Return (x, y) of the center of cell containing provided text 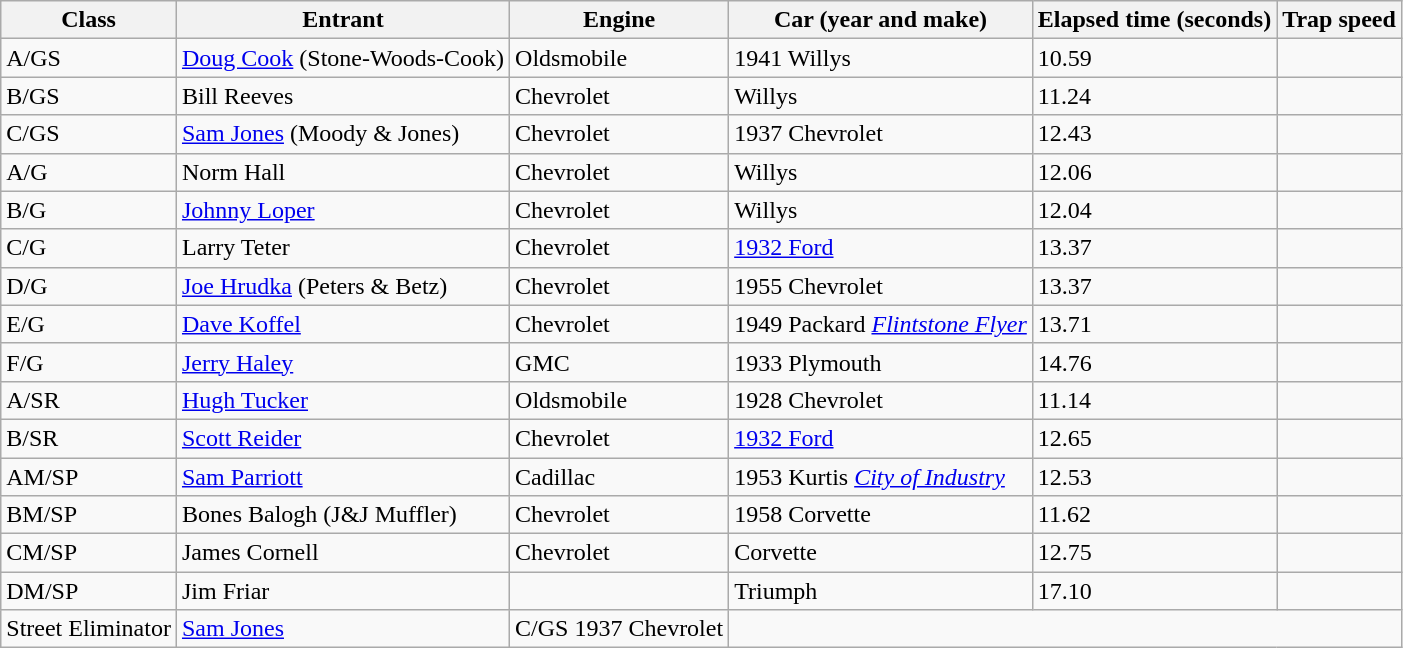
11.14 (1154, 400)
Dave Koffel (342, 324)
Sam Parriott (342, 477)
C/GS (89, 134)
B/SR (89, 438)
Joe Hrudka (Peters & Betz) (342, 286)
Triumph (881, 591)
B/G (89, 210)
10.59 (1154, 58)
B/GS (89, 96)
1928 Chevrolet (881, 400)
Cadillac (620, 477)
Entrant (342, 20)
Street Eliminator (89, 629)
Trap speed (1340, 20)
Bill Reeves (342, 96)
Engine (620, 20)
A/SR (89, 400)
11.24 (1154, 96)
Scott Reider (342, 438)
13.71 (1154, 324)
C/GS 1937 Chevrolet (620, 629)
Car (year and make) (881, 20)
GMC (620, 362)
AM/SP (89, 477)
Hugh Tucker (342, 400)
Larry Teter (342, 248)
11.62 (1154, 515)
DM/SP (89, 591)
12.04 (1154, 210)
12.75 (1154, 553)
CM/SP (89, 553)
Class (89, 20)
1955 Chevrolet (881, 286)
Johnny Loper (342, 210)
Corvette (881, 553)
14.76 (1154, 362)
D/G (89, 286)
Sam Jones (Moody & Jones) (342, 134)
E/G (89, 324)
1941 Willys (881, 58)
Doug Cook (Stone-Woods-Cook) (342, 58)
12.53 (1154, 477)
1937 Chevrolet (881, 134)
Norm Hall (342, 172)
Sam Jones (342, 629)
BM/SP (89, 515)
A/G (89, 172)
F/G (89, 362)
A/GS (89, 58)
Jerry Haley (342, 362)
12.43 (1154, 134)
17.10 (1154, 591)
C/G (89, 248)
12.06 (1154, 172)
12.65 (1154, 438)
Bones Balogh (J&J Muffler) (342, 515)
1949 Packard Flintstone Flyer (881, 324)
1933 Plymouth (881, 362)
1958 Corvette (881, 515)
1953 Kurtis City of Industry (881, 477)
James Cornell (342, 553)
Elapsed time (seconds) (1154, 20)
Jim Friar (342, 591)
